Scan for the cell matching the given text and deliver its [X, Y] coordinate at center. 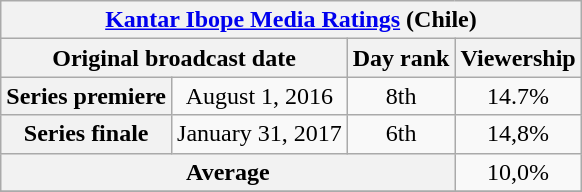
Original broadcast date [174, 58]
14.7% [518, 96]
6th [401, 134]
Average [228, 172]
January 31, 2017 [260, 134]
Kantar Ibope Media Ratings (Chile) [291, 20]
August 1, 2016 [260, 96]
Series finale [86, 134]
Series premiere [86, 96]
8th [401, 96]
14,8% [518, 134]
Viewership [518, 58]
10,0% [518, 172]
Day rank [401, 58]
